Identify which cell holds the provided text, then report its [x, y] central coordinate. 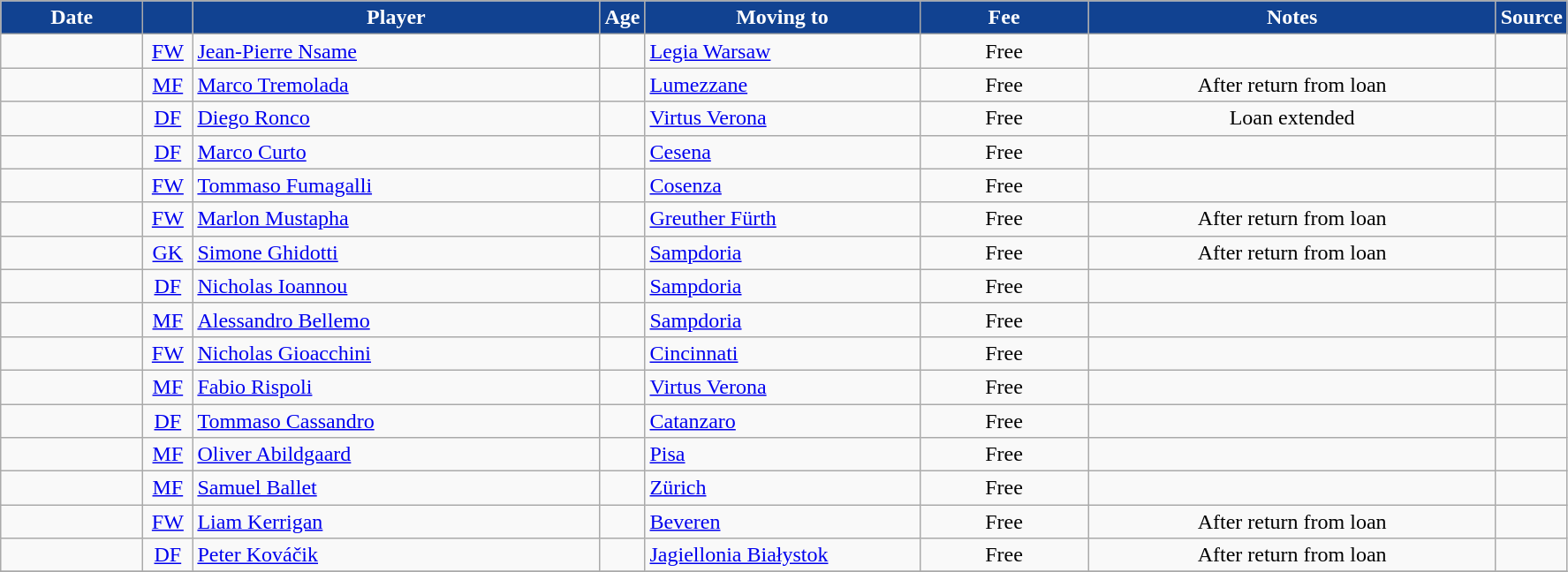
Peter Kováčik [396, 555]
Alessandro Bellemo [396, 320]
Cincinnati [783, 353]
Nicholas Gioacchini [396, 353]
GK [168, 252]
Jean-Pierre Nsame [396, 51]
Cesena [783, 152]
Tommaso Cassandro [396, 421]
Legia Warsaw [783, 51]
Pisa [783, 455]
Liam Kerrigan [396, 522]
Loan extended [1292, 118]
Marlon Mustapha [396, 219]
Catanzaro [783, 421]
Nicholas Ioannou [396, 286]
Source [1532, 18]
Simone Ghidotti [396, 252]
Cosenza [783, 185]
Age [622, 18]
Diego Ronco [396, 118]
Tommaso Fumagalli [396, 185]
Player [396, 18]
Samuel Ballet [396, 488]
Fabio Rispoli [396, 387]
Beveren [783, 522]
Notes [1292, 18]
Marco Tremolada [396, 85]
Zürich [783, 488]
Greuther Fürth [783, 219]
Jagiellonia Białystok [783, 555]
Oliver Abildgaard [396, 455]
Marco Curto [396, 152]
Date [72, 18]
Lumezzane [783, 85]
Moving to [783, 18]
Fee [1004, 18]
